For the text-containing cell, return its midpoint in [x, y] coordinate format. 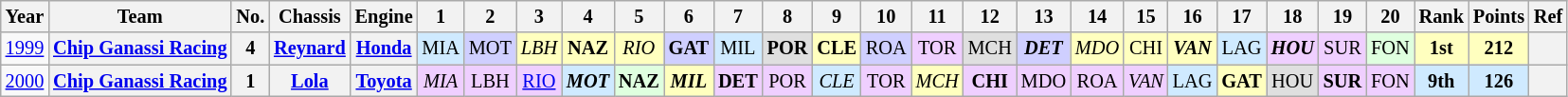
Lola [310, 81]
Team [140, 16]
18 [1292, 16]
2 [491, 16]
212 [1499, 48]
10 [887, 16]
1st [1442, 48]
No. [250, 16]
5 [639, 16]
8 [788, 16]
Points [1499, 16]
19 [1343, 16]
Engine [385, 16]
126 [1499, 81]
Ref [1548, 16]
9th [1442, 81]
13 [1044, 16]
17 [1241, 16]
6 [689, 16]
7 [738, 16]
20 [1390, 16]
Honda [385, 48]
11 [938, 16]
12 [990, 16]
9 [837, 16]
Rank [1442, 16]
Toyota [385, 81]
3 [539, 16]
2000 [25, 81]
Chassis [310, 16]
1999 [25, 48]
16 [1193, 16]
14 [1097, 16]
Reynard [310, 48]
Year [25, 16]
15 [1146, 16]
